Determine the (x, y) coordinate at the center of the cell enclosing the given text.  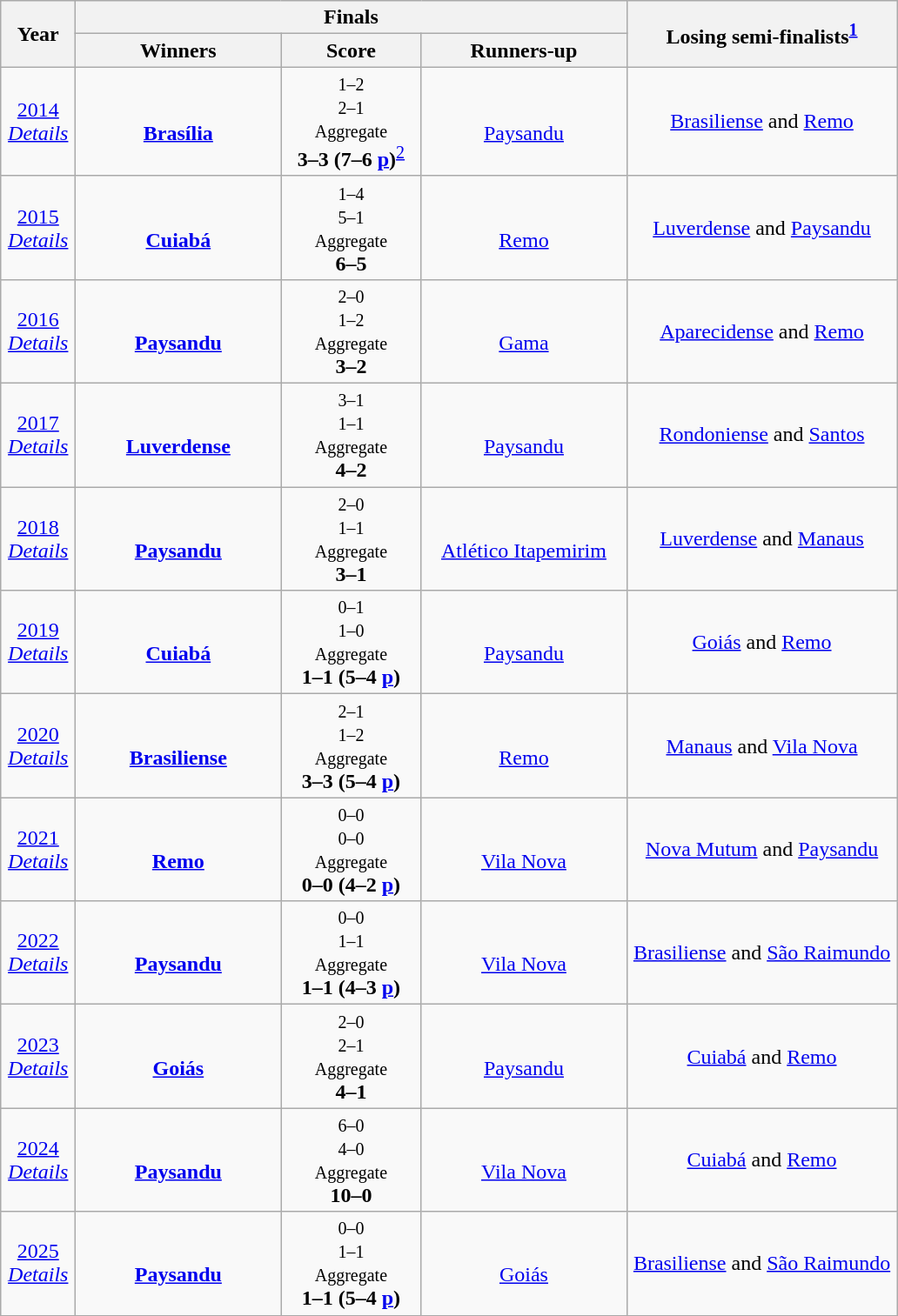
2018Details (38, 539)
2024Details (38, 1160)
Brasiliense and Remo (762, 122)
2015Details (38, 228)
2023Details (38, 1056)
2–01–2Aggregate3–2 (352, 331)
Brasiliense (178, 746)
2025Details (38, 1263)
Winners (178, 50)
Nova Mutum and Paysandu (762, 849)
0–01–1Aggregate1–1 (4–3 p) (352, 953)
Rondoniense and Santos (762, 435)
2–02–1Aggregate4–1 (352, 1056)
Aparecidense and Remo (762, 331)
Score (352, 50)
Goiás and Remo (762, 642)
Atlético Itapemirim (524, 539)
Luverdense (178, 435)
6–04–0Aggregate10–0 (352, 1160)
2022Details (38, 953)
Gama (524, 331)
Runners-up (524, 50)
2016Details (38, 331)
2020Details (38, 746)
2019Details (38, 642)
0–01–1Aggregate1–1 (5–4 p) (352, 1263)
Manaus and Vila Nova (762, 746)
2021Details (38, 849)
2014Details (38, 122)
1–22–1Aggregate3–3 (7–6 p)2 (352, 122)
0–11–0Aggregate1–1 (5–4 p) (352, 642)
2–01–1Aggregate3–1 (352, 539)
Finals (352, 17)
Luverdense and Paysandu (762, 228)
Year (38, 34)
3–11–1Aggregate4–2 (352, 435)
Luverdense and Manaus (762, 539)
2017Details (38, 435)
Losing semi-finalists1 (762, 34)
2–11–2Aggregate3–3 (5–4 p) (352, 746)
0–00–0Aggregate0–0 (4–2 p) (352, 849)
1–45–1Aggregate6–5 (352, 228)
Brasília (178, 122)
